Return [X, Y] of the center of cell containing provided text 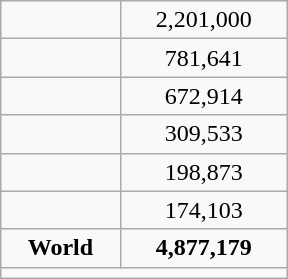
4,877,179 [204, 248]
672,914 [204, 96]
198,873 [204, 172]
781,641 [204, 58]
2,201,000 [204, 20]
174,103 [204, 210]
World [60, 248]
309,533 [204, 134]
